Identify which cell holds the provided text, then report its (X, Y) central coordinate. 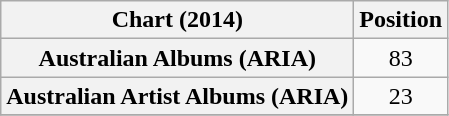
83 (401, 58)
23 (401, 96)
Australian Albums (ARIA) (178, 58)
Australian Artist Albums (ARIA) (178, 96)
Position (401, 20)
Chart (2014) (178, 20)
